Pinpoint the cell where the given text exists, returning its (X, Y) midpoint coordinate. 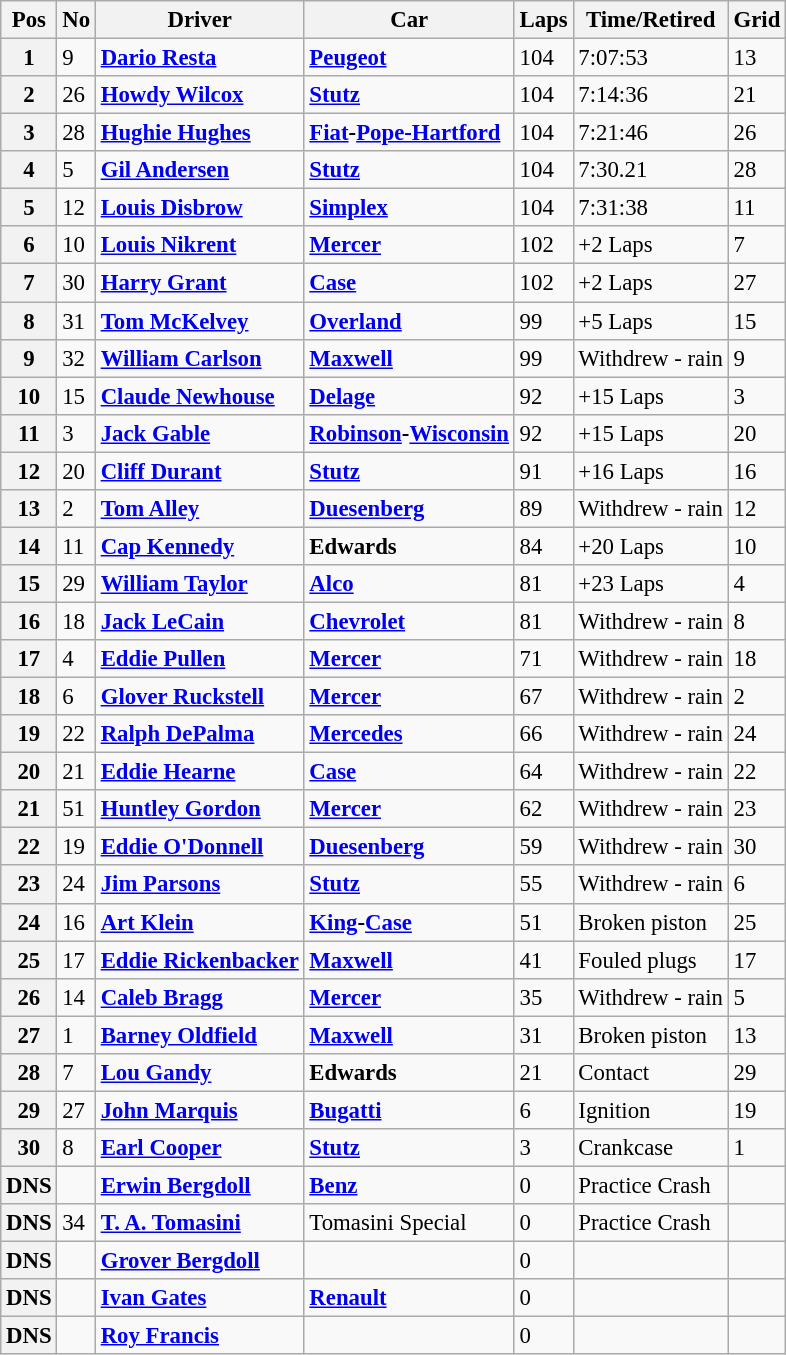
King-Case (409, 922)
Ralph DePalma (200, 734)
Bugatti (409, 1110)
Claude Newhouse (200, 396)
62 (544, 809)
Grid (756, 20)
71 (544, 659)
34 (76, 1223)
Gil Andersen (200, 170)
Pos (29, 20)
Hughie Hughes (200, 133)
Grover Bergdoll (200, 1261)
Jack LeCain (200, 621)
Eddie Hearne (200, 772)
Time/Retired (650, 20)
55 (544, 885)
T. A. Tomasini (200, 1223)
Cap Kennedy (200, 546)
Jim Parsons (200, 885)
Mercedes (409, 734)
Jack Gable (200, 433)
Driver (200, 20)
+23 Laps (650, 584)
Glover Ruckstell (200, 697)
Alco (409, 584)
Chevrolet (409, 621)
Overland (409, 321)
Louis Disbrow (200, 208)
Howdy Wilcox (200, 95)
Car (409, 20)
William Taylor (200, 584)
89 (544, 509)
Fouled plugs (650, 960)
Cliff Durant (200, 471)
59 (544, 847)
Fiat-Pope-Hartford (409, 133)
41 (544, 960)
+16 Laps (650, 471)
Eddie Pullen (200, 659)
Caleb Bragg (200, 997)
Barney Oldfield (200, 1035)
Huntley Gordon (200, 809)
35 (544, 997)
64 (544, 772)
Harry Grant (200, 283)
Roy Francis (200, 1336)
Contact (650, 1073)
John Marquis (200, 1110)
Erwin Bergdoll (200, 1185)
Ignition (650, 1110)
84 (544, 546)
Simplex (409, 208)
Delage (409, 396)
67 (544, 697)
William Carlson (200, 358)
7:07:53 (650, 58)
Dario Resta (200, 58)
Robinson-Wisconsin (409, 433)
Art Klein (200, 922)
Lou Gandy (200, 1073)
32 (76, 358)
Louis Nikrent (200, 245)
7:21:46 (650, 133)
Tom McKelvey (200, 321)
7:14:36 (650, 95)
66 (544, 734)
Renault (409, 1298)
+5 Laps (650, 321)
Benz (409, 1185)
7:30.21 (650, 170)
Earl Cooper (200, 1148)
7:31:38 (650, 208)
Tom Alley (200, 509)
Eddie Rickenbacker (200, 960)
Crankcase (650, 1148)
Peugeot (409, 58)
+20 Laps (650, 546)
Ivan Gates (200, 1298)
Tomasini Special (409, 1223)
Laps (544, 20)
91 (544, 471)
No (76, 20)
Eddie O'Donnell (200, 847)
